Determine the [X, Y] coordinate at the center of the cell enclosing the given text.  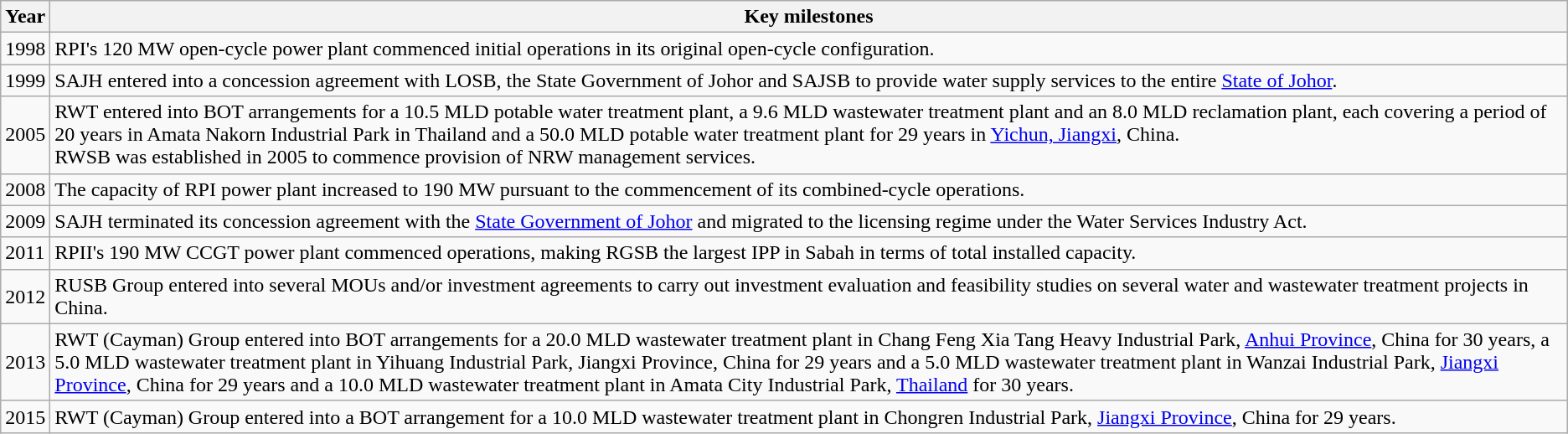
2008 [25, 189]
2011 [25, 253]
1999 [25, 80]
2013 [25, 362]
2005 [25, 135]
Year [25, 17]
Key milestones [809, 17]
2012 [25, 297]
2015 [25, 416]
RPI's 120 MW open-cycle power plant commenced initial operations in its original open-cycle configuration. [809, 49]
1998 [25, 49]
2009 [25, 221]
RPII's 190 MW CCGT power plant commenced operations, making RGSB the largest IPP in Sabah in terms of total installed capacity. [809, 253]
The capacity of RPI power plant increased to 190 MW pursuant to the commencement of its combined-cycle operations. [809, 189]
